Pinpoint the cell where the given text exists, returning its [X, Y] midpoint coordinate. 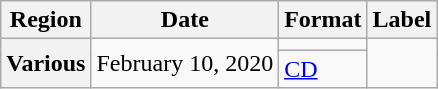
Various [46, 64]
CD [323, 69]
Label [402, 20]
February 10, 2020 [185, 64]
Format [323, 20]
Date [185, 20]
Region [46, 20]
